Return the [X, Y] coordinate for the center point of the cell that contains the specified text.  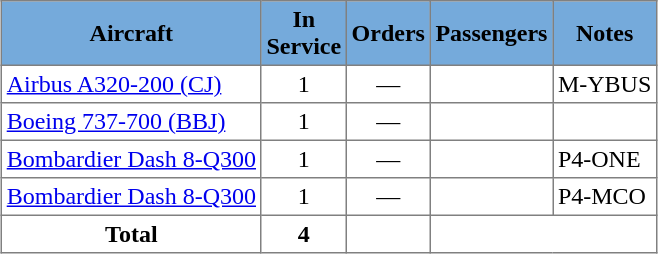
4 [304, 234]
M-YBUS [605, 84]
P4-ONE [605, 159]
Notes [605, 33]
Aircraft [131, 33]
Airbus A320-200 (CJ) [131, 84]
Orders [388, 33]
P4-MCO [605, 197]
Total [131, 234]
Passengers [491, 33]
Boeing 737-700 (BBJ) [131, 122]
InService [304, 33]
